Search for the cell housing the specified text and yield its (x, y) center coordinate. 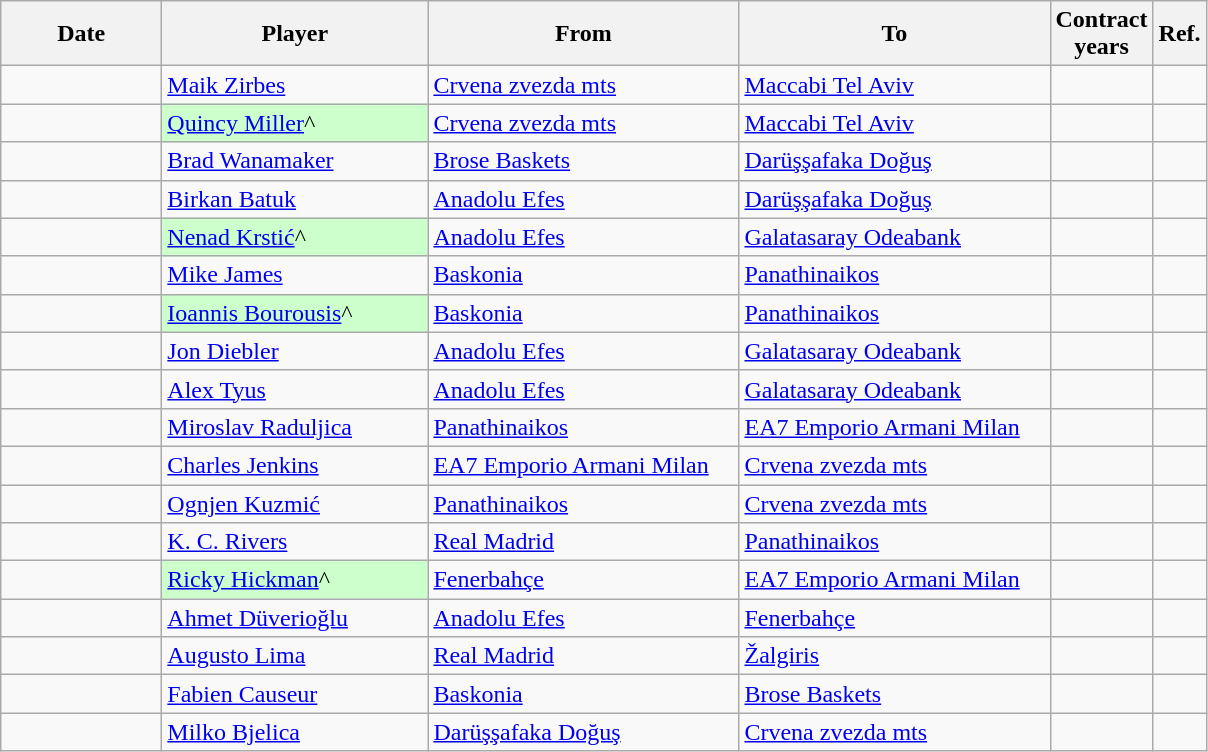
Charles Jenkins (295, 465)
Maik Zirbes (295, 85)
From (584, 34)
Ioannis Bourousis^ (295, 313)
Mike James (295, 275)
Ahmet Düverioğlu (295, 618)
Miroslav Raduljica (295, 427)
Player (295, 34)
Contractyears (1102, 34)
Žalgiris (894, 656)
K. C. Rivers (295, 542)
Milko Bjelica (295, 732)
Date (82, 34)
Birkan Batuk (295, 199)
Alex Tyus (295, 389)
Quincy Miller^ (295, 123)
Brad Wanamaker (295, 161)
Ref. (1180, 34)
Augusto Lima (295, 656)
To (894, 34)
Nenad Krstić^ (295, 237)
Fabien Causeur (295, 694)
Ognjen Kuzmić (295, 503)
Ricky Hickman^ (295, 580)
Jon Diebler (295, 351)
